Pinpoint the cell where the given text exists, returning its (X, Y) midpoint coordinate. 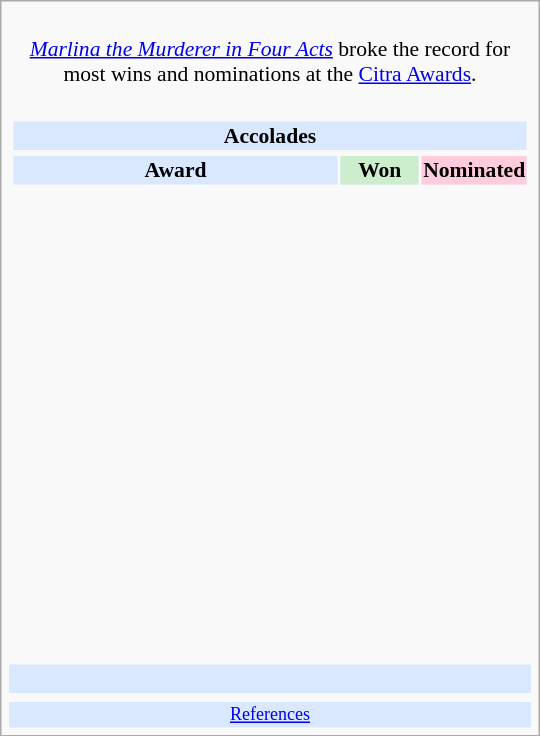
Marlina the Murderer in Four Acts broke the record for most wins and nominations at the Citra Awards. (270, 49)
References (270, 715)
Nominated (474, 170)
Accolades (270, 135)
Won (380, 170)
Accolades Award Won Nominated (270, 376)
Award (175, 170)
